Provide the [x, y] coordinate of the cell's center where the given text is located.  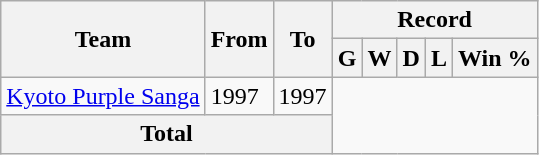
D [411, 58]
Win % [494, 58]
Total [166, 134]
From [239, 39]
L [438, 58]
To [302, 39]
W [380, 58]
Kyoto Purple Sanga [103, 96]
Record [434, 20]
G [347, 58]
Team [103, 39]
